Provide the (x, y) coordinate of the cell's center where the given text is located.  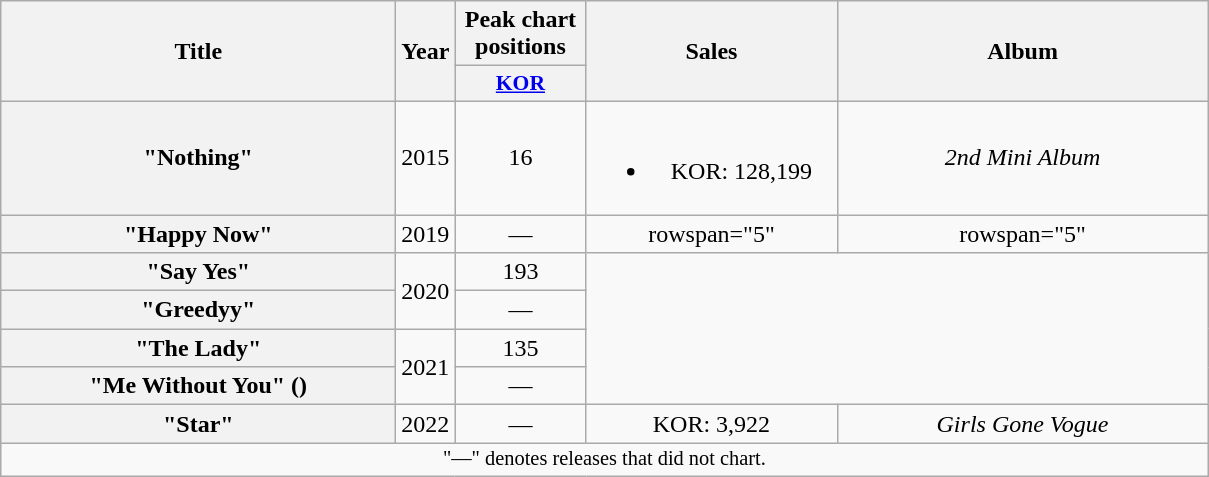
Girls Gone Vogue (1022, 424)
Sales (712, 52)
193 (520, 272)
"Star" (198, 424)
135 (520, 348)
KOR (520, 84)
16 (520, 158)
2021 (426, 367)
2015 (426, 158)
2nd Mini Album (1022, 158)
Peak chart positions (520, 34)
"The Lady" (198, 348)
"Me Without You" () (198, 386)
KOR: 128,199 (712, 158)
2020 (426, 291)
KOR: 3,922 (712, 424)
Album (1022, 52)
"Nothing" (198, 158)
Title (198, 52)
"Greedyy" (198, 310)
2022 (426, 424)
Year (426, 52)
"Say Yes" (198, 272)
"Happy Now" (198, 233)
"—" denotes releases that did not chart. (604, 460)
2019 (426, 233)
